Identify which cell holds the provided text, then report its [x, y] central coordinate. 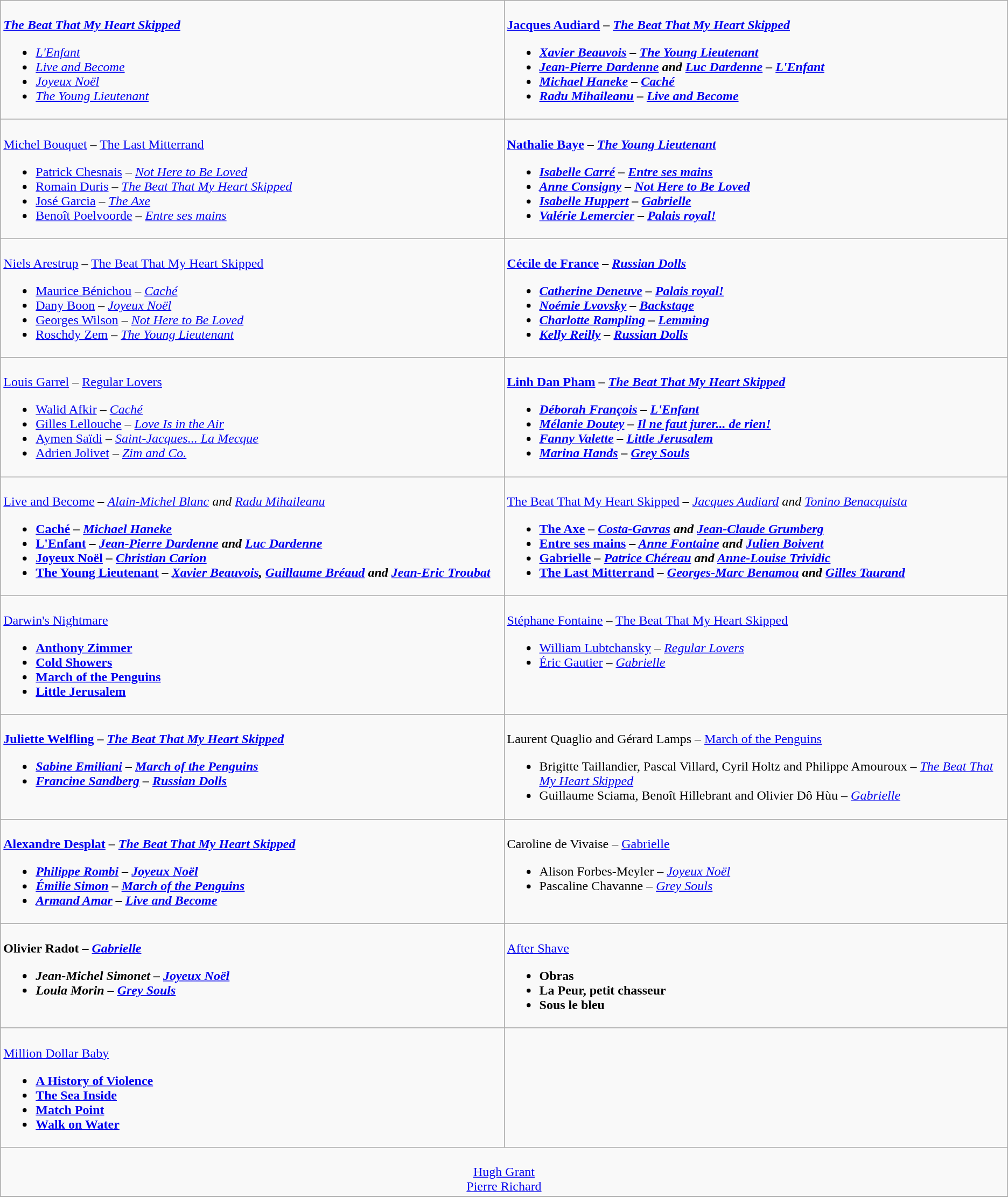
Juliette Welfling – The Beat That My Heart SkippedSabine Emiliani – March of the PenguinsFrancine Sandberg – Russian Dolls [252, 767]
Alexandre Desplat – The Beat That My Heart SkippedPhilippe Rombi – Joyeux NoëlÉmilie Simon – March of the PenguinsArmand Amar – Live and Become [252, 871]
After ShaveObrasLa Peur, petit chasseurSous le bleu [756, 976]
The Beat That My Heart SkippedL'EnfantLive and BecomeJoyeux NoëlThe Young Lieutenant [252, 60]
Hugh Grant Pierre Richard [504, 1172]
Cécile de France – Russian DollsCatherine Deneuve – Palais royal!Noémie Lvovsky – BackstageCharlotte Rampling – LemmingKelly Reilly – Russian Dolls [756, 298]
Caroline de Vivaise – GabrielleAlison Forbes-Meyler – Joyeux NoëlPascaline Chavanne – Grey Souls [756, 871]
Stéphane Fontaine – The Beat That My Heart SkippedWilliam Lubtchansky – Regular LoversÉric Gautier – Gabrielle [756, 655]
Million Dollar BabyA History of ViolenceThe Sea InsideMatch PointWalk on Water [252, 1088]
Darwin's NightmareAnthony ZimmerCold ShowersMarch of the PenguinsLittle Jerusalem [252, 655]
Olivier Radot – GabrielleJean-Michel Simonet – Joyeux NoëlLoula Morin – Grey Souls [252, 976]
